Find where the given text appears and provide that cell's center as [X, Y] coordinate. 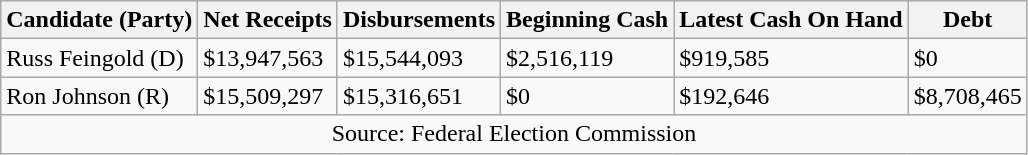
Russ Feingold (D) [100, 58]
Disbursements [418, 20]
$15,316,651 [418, 96]
Latest Cash On Hand [791, 20]
Source: Federal Election Commission [514, 134]
$2,516,119 [588, 58]
$15,544,093 [418, 58]
Beginning Cash [588, 20]
$15,509,297 [268, 96]
Ron Johnson (R) [100, 96]
$192,646 [791, 96]
$13,947,563 [268, 58]
$919,585 [791, 58]
$8,708,465 [968, 96]
Net Receipts [268, 20]
Candidate (Party) [100, 20]
Debt [968, 20]
